Capture the cell that displays the provided text and extract its (X, Y) central coordinate. 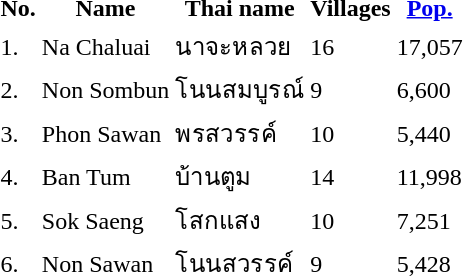
พรสวรรค์ (240, 133)
Ban Tum (105, 176)
โสกแสง (240, 220)
14 (350, 176)
บ้านตูม (240, 176)
9 (350, 90)
16 (350, 46)
นาจะหลวย (240, 46)
Phon Sawan (105, 133)
Non Sombun (105, 90)
โนนสมบูรณ์ (240, 90)
Sok Saeng (105, 220)
Na Chaluai (105, 46)
